Search for the cell housing the specified text and yield its [x, y] center coordinate. 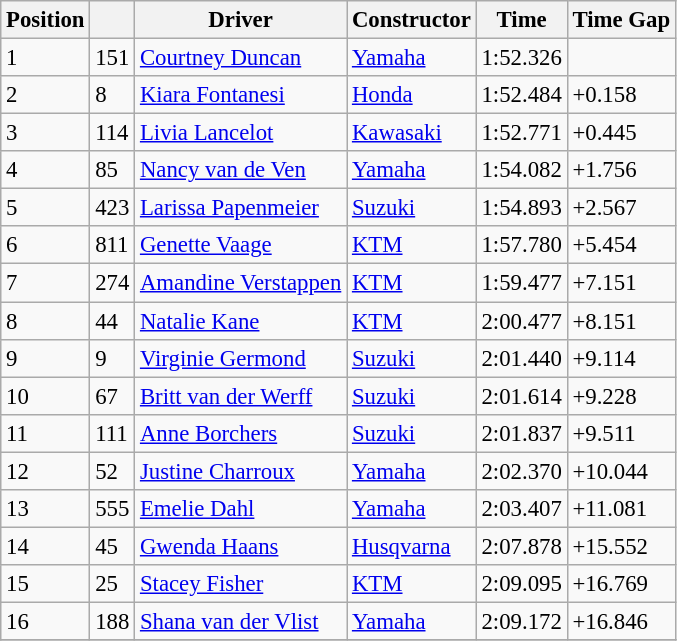
555 [112, 509]
+1.756 [621, 170]
2:07.878 [522, 546]
Larissa Papenmeier [241, 208]
Britt van der Werff [241, 396]
6 [46, 245]
1:59.477 [522, 283]
3 [46, 133]
25 [112, 584]
+0.445 [621, 133]
188 [112, 621]
12 [46, 471]
+7.151 [621, 283]
Position [46, 20]
2:09.172 [522, 621]
Shana van der Vlist [241, 621]
Husqvarna [412, 546]
Gwenda Haans [241, 546]
+11.081 [621, 509]
Emelie Dahl [241, 509]
811 [112, 245]
+16.846 [621, 621]
Courtney Duncan [241, 58]
7 [46, 283]
13 [46, 509]
Stacey Fisher [241, 584]
Amandine Verstappen [241, 283]
1:52.326 [522, 58]
151 [112, 58]
Time [522, 20]
Kawasaki [412, 133]
2:00.477 [522, 321]
45 [112, 546]
+5.454 [621, 245]
+9.114 [621, 358]
+16.769 [621, 584]
+9.228 [621, 396]
2 [46, 95]
85 [112, 170]
1:54.082 [522, 170]
15 [46, 584]
Virginie Germond [241, 358]
Nancy van de Ven [241, 170]
1:57.780 [522, 245]
Natalie Kane [241, 321]
1:52.771 [522, 133]
2:01.440 [522, 358]
114 [112, 133]
2:03.407 [522, 509]
Genette Vaage [241, 245]
4 [46, 170]
14 [46, 546]
10 [46, 396]
2:02.370 [522, 471]
Constructor [412, 20]
+0.158 [621, 95]
274 [112, 283]
1 [46, 58]
+2.567 [621, 208]
11 [46, 433]
67 [112, 396]
2:01.614 [522, 396]
Honda [412, 95]
2:09.095 [522, 584]
2:01.837 [522, 433]
+8.151 [621, 321]
Anne Borchers [241, 433]
423 [112, 208]
44 [112, 321]
16 [46, 621]
Time Gap [621, 20]
+15.552 [621, 546]
Kiara Fontanesi [241, 95]
5 [46, 208]
+10.044 [621, 471]
Justine Charroux [241, 471]
1:52.484 [522, 95]
1:54.893 [522, 208]
111 [112, 433]
Driver [241, 20]
Livia Lancelot [241, 133]
+9.511 [621, 433]
52 [112, 471]
